From the cell containing the given text, extract its center point as [X, Y] coordinate. 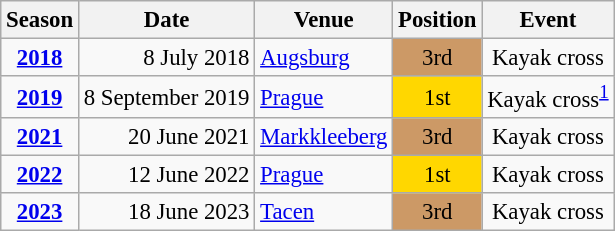
2021 [40, 137]
8 September 2019 [166, 97]
Kayak cross1 [548, 97]
Venue [324, 20]
2018 [40, 58]
Season [40, 20]
Augsburg [324, 58]
2019 [40, 97]
20 June 2021 [166, 137]
Date [166, 20]
Markkleeberg [324, 137]
8 July 2018 [166, 58]
12 June 2022 [166, 175]
Position [438, 20]
2022 [40, 175]
Event [548, 20]
